Output the (X, Y) coordinate of the center of the cell containing the given text.  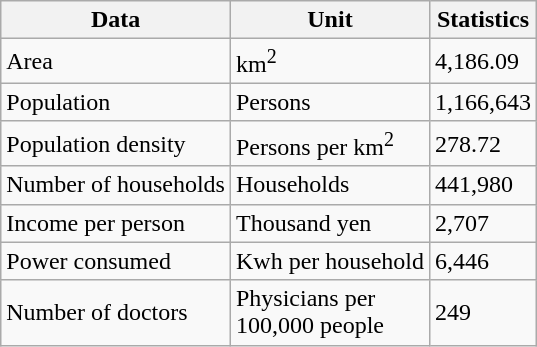
Number of doctors (116, 312)
Income per person (116, 223)
249 (482, 312)
441,980 (482, 185)
4,186.09 (482, 62)
Population density (116, 144)
Physicians per100,000 people (330, 312)
Households (330, 185)
km2 (330, 62)
Unit (330, 20)
278.72 (482, 144)
1,166,643 (482, 102)
Population (116, 102)
Power consumed (116, 261)
Persons per km2 (330, 144)
Kwh per household (330, 261)
Persons (330, 102)
Number of households (116, 185)
6,446 (482, 261)
Thousand yen (330, 223)
Area (116, 62)
Data (116, 20)
Statistics (482, 20)
2,707 (482, 223)
